Search for the cell housing the specified text and yield its (x, y) center coordinate. 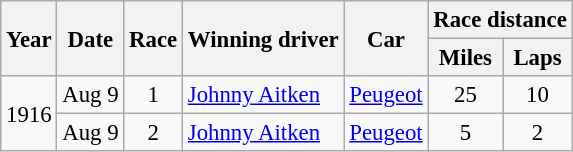
Date (90, 38)
Laps (538, 58)
Race (154, 38)
25 (466, 95)
10 (538, 95)
1 (154, 95)
1916 (29, 114)
Miles (466, 58)
Year (29, 38)
Race distance (500, 20)
Winning driver (262, 38)
Car (386, 38)
5 (466, 133)
